For the text-containing cell, return its midpoint in [X, Y] coordinate format. 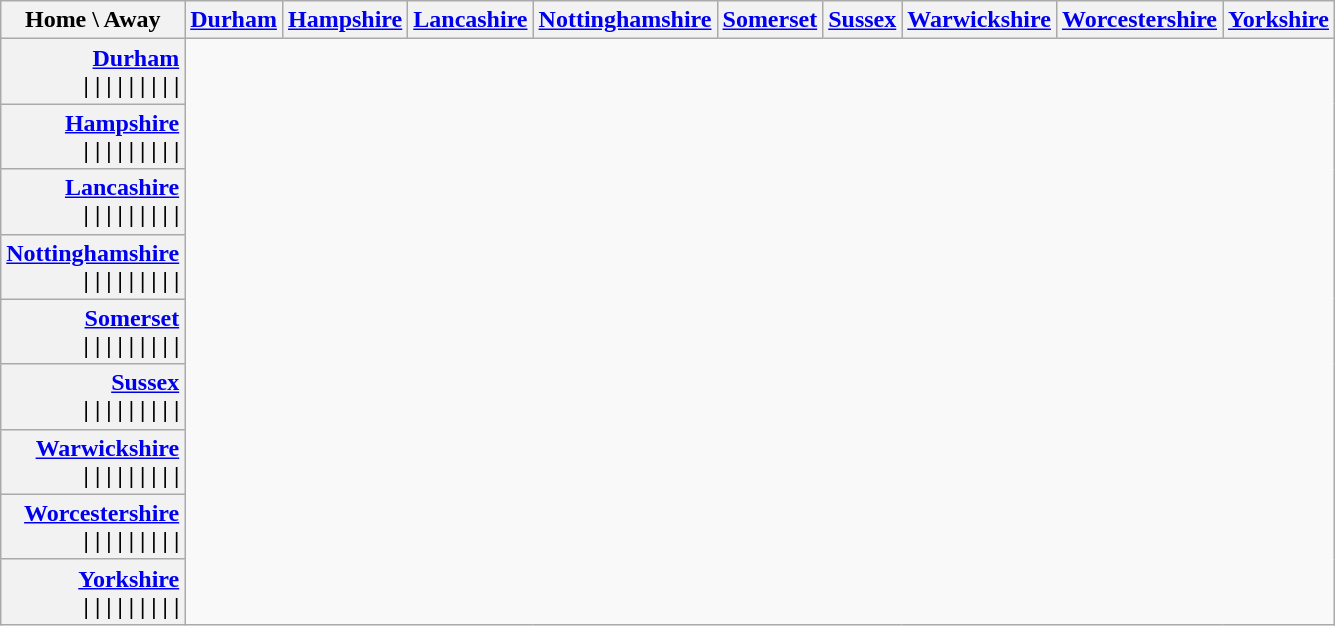
Somerset [770, 20]
Hampshire [344, 20]
Nottinghamshire| | | | | | | | | [93, 266]
Home \ Away [93, 20]
Warwickshire| | | | | | | | | [93, 462]
Sussex [862, 20]
Hampshire| | | | | | | | | [93, 136]
Worcestershire [1139, 20]
Nottinghamshire [625, 20]
Worcestershire| | | | | | | | | [93, 526]
Lancashire [470, 20]
Durham [234, 20]
Durham| | | | | | | | | [93, 72]
Yorkshire [1279, 20]
Lancashire| | | | | | | | | [93, 202]
Somerset| | | | | | | | | [93, 332]
Warwickshire [980, 20]
Sussex| | | | | | | | | [93, 396]
Yorkshire| | | | | | | | | [93, 592]
